Output the [x, y] coordinate of the center of the cell containing the given text.  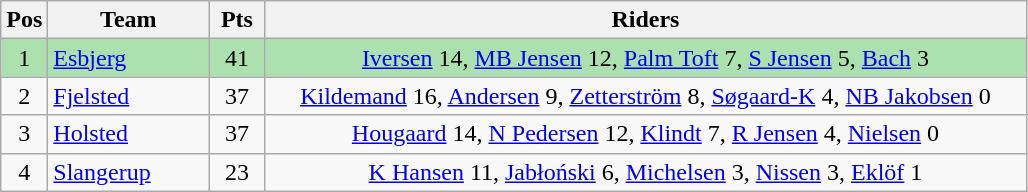
Fjelsted [128, 96]
Hougaard 14, N Pedersen 12, Klindt 7, R Jensen 4, Nielsen 0 [646, 134]
Team [128, 20]
2 [24, 96]
Pos [24, 20]
41 [237, 58]
Kildemand 16, Andersen 9, Zetterström 8, Søgaard-K 4, NB Jakobsen 0 [646, 96]
Iversen 14, MB Jensen 12, Palm Toft 7, S Jensen 5, Bach 3 [646, 58]
Esbjerg [128, 58]
23 [237, 172]
1 [24, 58]
K Hansen 11, Jabłoński 6, Michelsen 3, Nissen 3, Eklöf 1 [646, 172]
Riders [646, 20]
Holsted [128, 134]
3 [24, 134]
Pts [237, 20]
4 [24, 172]
Slangerup [128, 172]
